Scan for the cell matching the given text and deliver its (X, Y) coordinate at center. 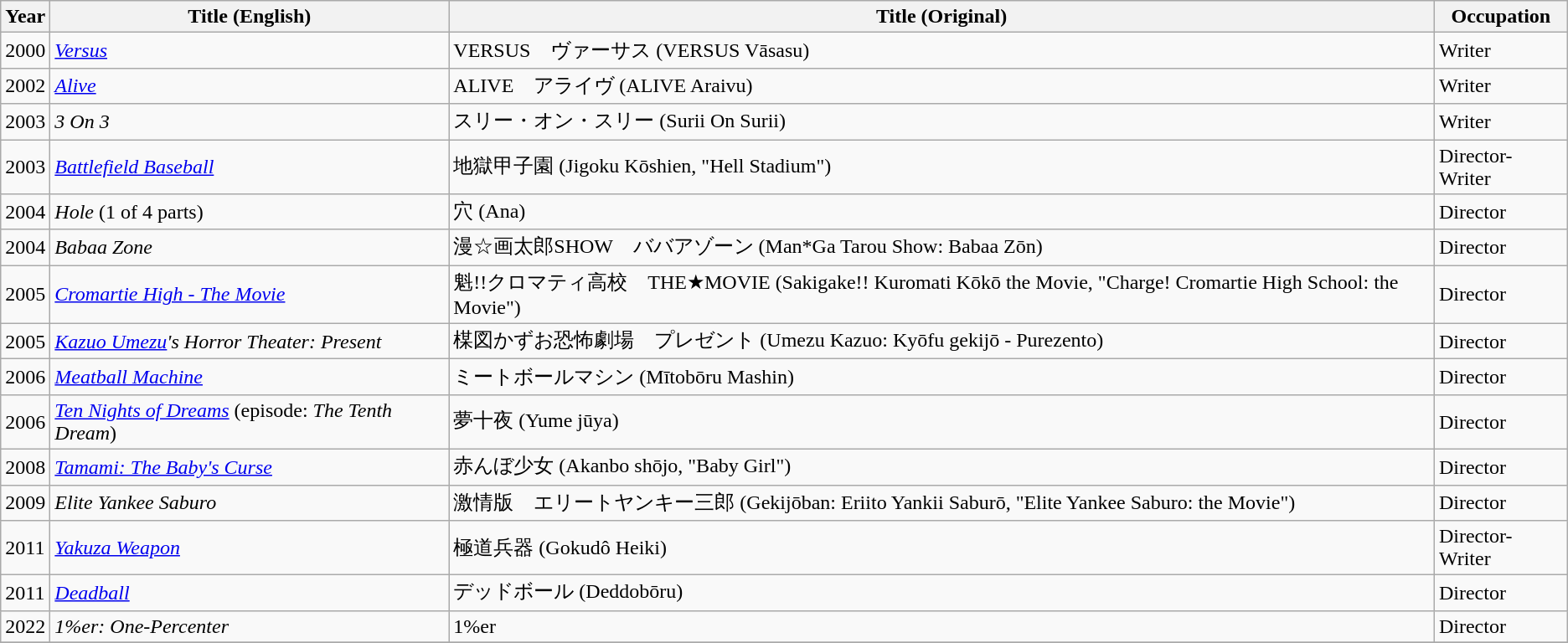
Year (25, 17)
Battlefield Baseball (250, 166)
Title (Original) (941, 17)
Alive (250, 85)
Hole (1 of 4 parts) (250, 213)
ALIVE アライヴ (ALIVE Araivu) (941, 85)
夢十夜 (Yume jūya) (941, 422)
ミートボールマシン (Mītobōru Mashin) (941, 377)
漫☆画太郎SHOW ババアゾーン (Man*Ga Tarou Show: Babaa Zōn) (941, 248)
デッドボール (Deddobōru) (941, 593)
Ten Nights of Dreams (episode: The Tenth Dream) (250, 422)
穴 (Ana) (941, 213)
Meatball Machine (250, 377)
Versus (250, 50)
Deadball (250, 593)
Cromartie High - The Movie (250, 295)
スリー・オン・スリー (Surii On Surii) (941, 122)
魁!!クロマティ高校 THE★MOVIE (Sakigake!! Kuromati Kōkō the Movie, "Charge! Cromartie High School: the Movie") (941, 295)
2008 (25, 467)
3 On 3 (250, 122)
Yakuza Weapon (250, 548)
2022 (25, 626)
1%er: One-Percenter (250, 626)
激情版 エリートヤンキー三郎 (Gekijōban: Eriito Yankii Saburō, "Elite Yankee Saburo: the Movie") (941, 502)
極道兵器 (Gokudô Heiki) (941, 548)
Title (English) (250, 17)
VERSUS ヴァーサス (VERSUS Vāsasu) (941, 50)
Kazuo Umezu's Horror Theater: Present (250, 342)
1%er (941, 626)
赤んぼ少女 (Akanbo shōjo, "Baby Girl") (941, 467)
Occupation (1501, 17)
地獄甲子園 (Jigoku Kōshien, "Hell Stadium") (941, 166)
楳図かずお恐怖劇場 プレゼント (Umezu Kazuo: Kyōfu gekijō - Purezento) (941, 342)
Babaa Zone (250, 248)
2002 (25, 85)
2009 (25, 502)
Elite Yankee Saburo (250, 502)
2000 (25, 50)
Tamami: The Baby's Curse (250, 467)
